For the text-containing cell, return its midpoint in [X, Y] coordinate format. 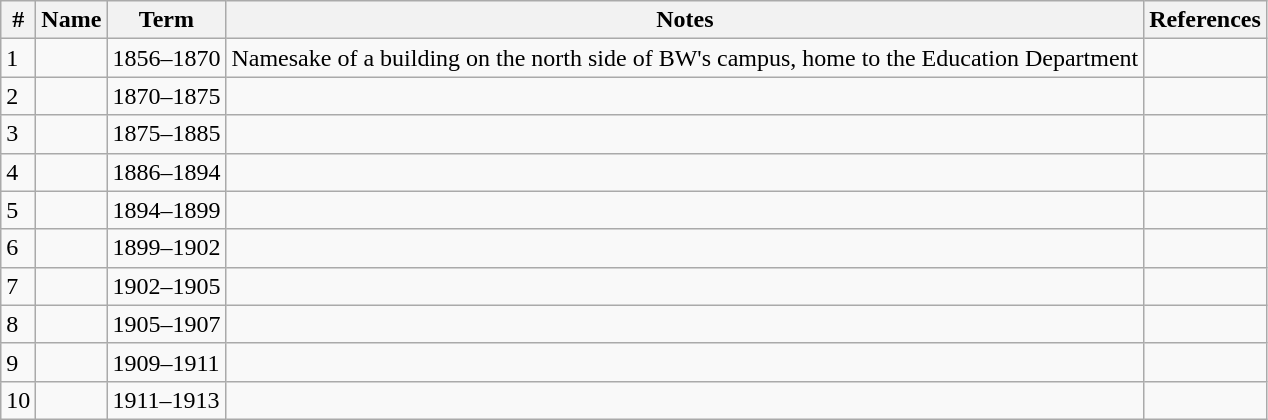
1894–1899 [166, 210]
3 [18, 134]
References [1206, 20]
Notes [685, 20]
5 [18, 210]
Name [72, 20]
10 [18, 400]
2 [18, 96]
1899–1902 [166, 248]
9 [18, 362]
1856–1870 [166, 58]
1870–1875 [166, 96]
1902–1905 [166, 286]
8 [18, 324]
1909–1911 [166, 362]
1886–1894 [166, 172]
Term [166, 20]
6 [18, 248]
Namesake of a building on the north side of BW's campus, home to the Education Department [685, 58]
1911–1913 [166, 400]
4 [18, 172]
1 [18, 58]
# [18, 20]
7 [18, 286]
1905–1907 [166, 324]
1875–1885 [166, 134]
